For the text-containing cell, return its midpoint in [X, Y] coordinate format. 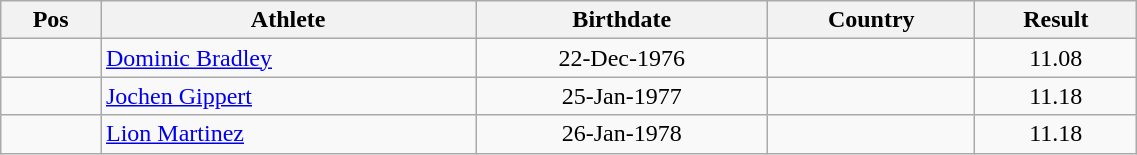
Country [872, 20]
Result [1056, 20]
Lion Martinez [288, 134]
Pos [51, 20]
Dominic Bradley [288, 58]
Jochen Gippert [288, 96]
25-Jan-1977 [622, 96]
Birthdate [622, 20]
11.08 [1056, 58]
26-Jan-1978 [622, 134]
Athlete [288, 20]
22-Dec-1976 [622, 58]
